From the cell containing the given text, extract its center point as (x, y) coordinate. 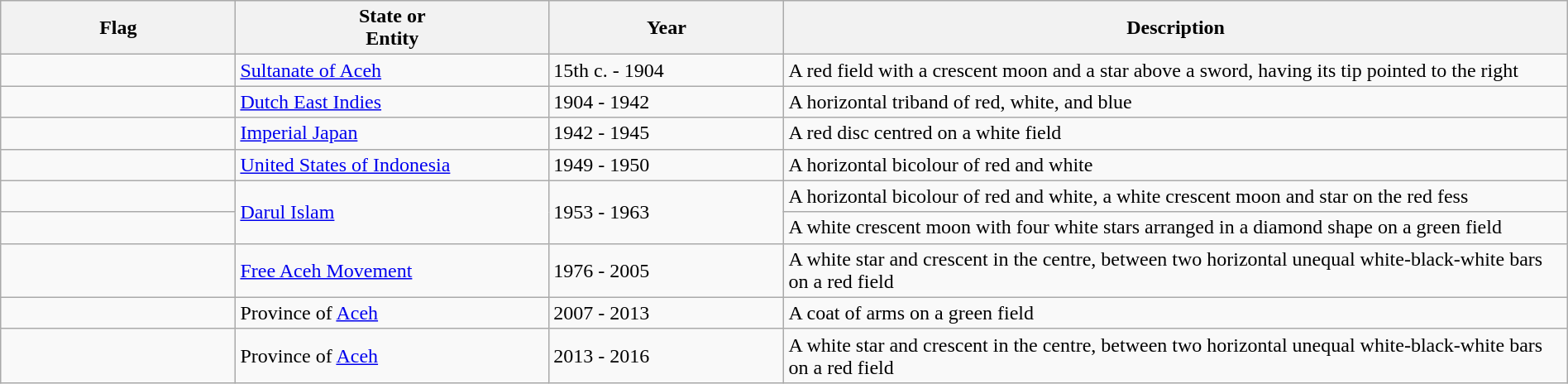
A horizontal bicolour of red and white, a white crescent moon and star on the red fess (1176, 196)
United States of Indonesia (392, 165)
A white crescent moon with four white stars arranged in a diamond shape on a green field (1176, 228)
1976 - 2005 (667, 270)
1942 - 1945 (667, 133)
2013 - 2016 (667, 356)
A horizontal bicolour of red and white (1176, 165)
2007 - 2013 (667, 313)
Imperial Japan (392, 133)
Dutch East Indies (392, 102)
A red field with a crescent moon and a star above a sword, having its tip pointed to the right (1176, 70)
Free Aceh Movement (392, 270)
Darul Islam (392, 212)
A red disc centred on a white field (1176, 133)
A horizontal triband of red, white, and blue (1176, 102)
State orEntity (392, 28)
1904 - 1942 (667, 102)
Description (1176, 28)
15th c. - 1904 (667, 70)
1953 - 1963 (667, 212)
Sultanate of Aceh (392, 70)
Flag (118, 28)
A coat of arms on a green field (1176, 313)
Year (667, 28)
1949 - 1950 (667, 165)
